Determine the (x, y) coordinate at the center of the cell enclosing the given text.  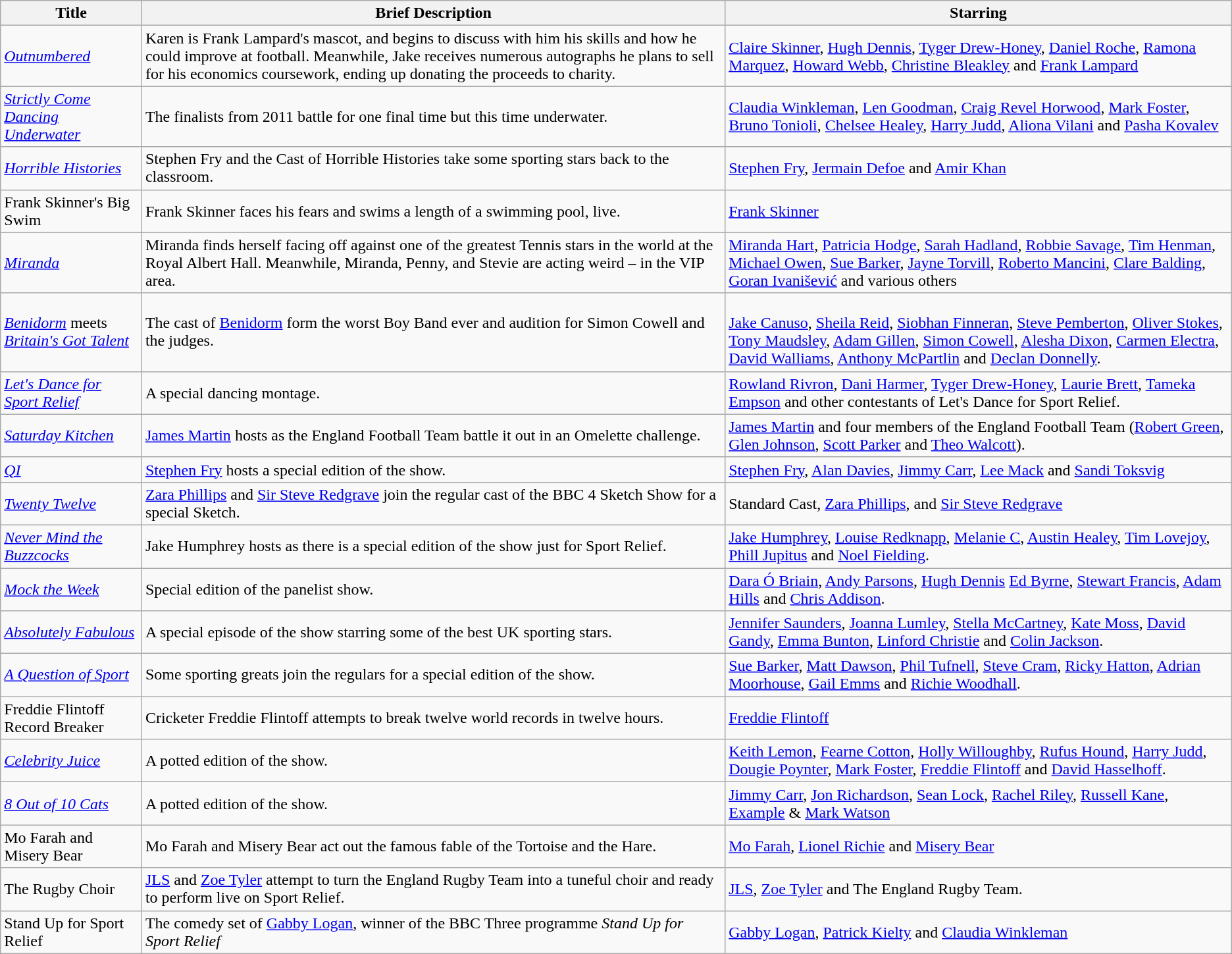
QI (71, 469)
Mo Farah and Misery Bear (71, 847)
Standard Cast, Zara Phillips, and Sir Steve Redgrave (979, 503)
Miranda (71, 263)
A special dancing montage. (433, 392)
Mo Farah and Misery Bear act out the famous fable of the Tortoise and the Hare. (433, 847)
The cast of Benidorm form the worst Boy Band ever and audition for Simon Cowell and the judges. (433, 332)
Special edition of the panelist show. (433, 589)
Claudia Winkleman, Len Goodman, Craig Revel Horwood, Mark Foster, Bruno Tonioli, Chelsee Healey, Harry Judd, Aliona Vilani and Pasha Kovalev (979, 117)
James Martin hosts as the England Football Team battle it out in an Omelette challenge. (433, 436)
Title (71, 13)
The finalists from 2011 battle for one final time but this time underwater. (433, 117)
Stephen Fry, Jermain Defoe and Amir Khan (979, 169)
Horrible Histories (71, 169)
Mock the Week (71, 589)
8 Out of 10 Cats (71, 803)
Strictly Come Dancing Underwater (71, 117)
Mo Farah, Lionel Richie and Misery Bear (979, 847)
Saturday Kitchen (71, 436)
Freddie Flintoff Record Breaker (71, 718)
Frank Skinner faces his fears and swims a length of a swimming pool, live. (433, 211)
Cricketer Freddie Flintoff attempts to break twelve world records in twelve hours. (433, 718)
Claire Skinner, Hugh Dennis, Tyger Drew-Honey, Daniel Roche, Ramona Marquez, Howard Webb, Christine Bleakley and Frank Lampard (979, 56)
Absolutely Fabulous (71, 632)
Keith Lemon, Fearne Cotton, Holly Willoughby, Rufus Hound, Harry Judd, Dougie Poynter, Mark Foster, Freddie Flintoff and David Hasselhoff. (979, 761)
Rowland Rivron, Dani Harmer, Tyger Drew-Honey, Laurie Brett, Tameka Empson and other contestants of Let's Dance for Sport Relief. (979, 392)
JLS, Zoe Tyler and The England Rugby Team. (979, 889)
Jake Humphrey hosts as there is a special edition of the show just for Sport Relief. (433, 546)
Jake Humphrey, Louise Redknapp, Melanie C, Austin Healey, Tim Lovejoy, Phill Jupitus and Noel Fielding. (979, 546)
Dara Ó Briain, Andy Parsons, Hugh Dennis Ed Byrne, Stewart Francis, Adam Hills and Chris Addison. (979, 589)
Jimmy Carr, Jon Richardson, Sean Lock, Rachel Riley, Russell Kane, Example & Mark Watson (979, 803)
Frank Skinner's Big Swim (71, 211)
Sue Barker, Matt Dawson, Phil Tufnell, Steve Cram, Ricky Hatton, Adrian Moorhouse, Gail Emms and Richie Woodhall. (979, 676)
Jennifer Saunders, Joanna Lumley, Stella McCartney, Kate Moss, David Gandy, Emma Bunton, Linford Christie and Colin Jackson. (979, 632)
Gabby Logan, Patrick Kielty and Claudia Winkleman (979, 932)
James Martin and four members of the England Football Team (Robert Green, Glen Johnson, Scott Parker and Theo Walcott). (979, 436)
Outnumbered (71, 56)
Stand Up for Sport Relief (71, 932)
A special episode of the show starring some of the best UK sporting stars. (433, 632)
Freddie Flintoff (979, 718)
Never Mind the Buzzcocks (71, 546)
Benidorm meets Britain's Got Talent (71, 332)
Some sporting greats join the regulars for a special edition of the show. (433, 676)
Celebrity Juice (71, 761)
The Rugby Choir (71, 889)
JLS and Zoe Tyler attempt to turn the England Rugby Team into a tuneful choir and ready to perform live on Sport Relief. (433, 889)
Twenty Twelve (71, 503)
Stephen Fry hosts a special edition of the show. (433, 469)
The comedy set of Gabby Logan, winner of the BBC Three programme Stand Up for Sport Relief (433, 932)
Zara Phillips and Sir Steve Redgrave join the regular cast of the BBC 4 Sketch Show for a special Sketch. (433, 503)
Brief Description (433, 13)
Stephen Fry, Alan Davies, Jimmy Carr, Lee Mack and Sandi Toksvig (979, 469)
Frank Skinner (979, 211)
Let's Dance for Sport Relief (71, 392)
A Question of Sport (71, 676)
Stephen Fry and the Cast of Horrible Histories take some sporting stars back to the classroom. (433, 169)
Starring (979, 13)
